Pinpoint the cell where the given text exists, returning its (X, Y) midpoint coordinate. 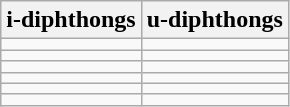
i-diphthongs (71, 20)
u-diphthongs (214, 20)
